Output the (x, y) coordinate of the center of the cell containing the given text.  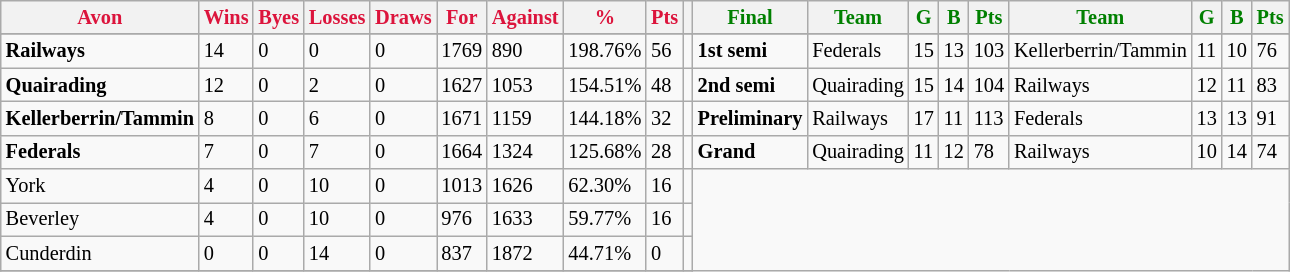
Draws (403, 17)
For (462, 17)
1633 (526, 219)
78 (989, 152)
976 (462, 219)
74 (1270, 152)
62.30% (604, 186)
Byes (278, 17)
Grand (750, 152)
1st semi (750, 51)
Wins (226, 17)
91 (1270, 118)
103 (989, 51)
1626 (526, 186)
44.71% (604, 253)
56 (664, 51)
1872 (526, 253)
1159 (526, 118)
1324 (526, 152)
76 (1270, 51)
6 (337, 118)
Preliminary (750, 118)
113 (989, 118)
1769 (462, 51)
125.68% (604, 152)
198.76% (604, 51)
154.51% (604, 85)
Losses (337, 17)
837 (462, 253)
Against (526, 17)
1053 (526, 85)
1671 (462, 118)
59.77% (604, 219)
2 (337, 85)
17 (924, 118)
Avon (100, 17)
Final (750, 17)
48 (664, 85)
32 (664, 118)
28 (664, 152)
Cunderdin (100, 253)
83 (1270, 85)
104 (989, 85)
York (100, 186)
8 (226, 118)
2nd semi (750, 85)
890 (526, 51)
Beverley (100, 219)
144.18% (604, 118)
% (604, 17)
1627 (462, 85)
1664 (462, 152)
1013 (462, 186)
